For the text-containing cell, return its midpoint in [X, Y] coordinate format. 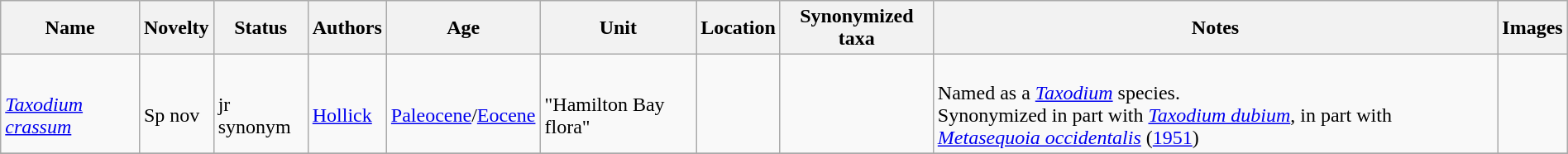
Images [1532, 28]
Authors [347, 28]
Paleocene/Eocene [463, 104]
Hollick [347, 104]
Novelty [176, 28]
Status [261, 28]
Synonymized taxa [857, 28]
Named as a Taxodium species. Synonymized in part with Taxodium dubium, in part with Metasequoia occidentalis (1951) [1215, 104]
jr synonym [261, 104]
Taxodium crassum [70, 104]
"Hamilton Bay flora" [619, 104]
Notes [1215, 28]
Age [463, 28]
Unit [619, 28]
Sp nov [176, 104]
Location [739, 28]
Name [70, 28]
